Return the [x, y] coordinate for the center point of the cell that contains the specified text.  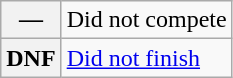
Did not compete [146, 20]
Did not finish [146, 58]
— [31, 20]
DNF [31, 58]
